Return [X, Y] of the center of cell containing provided text 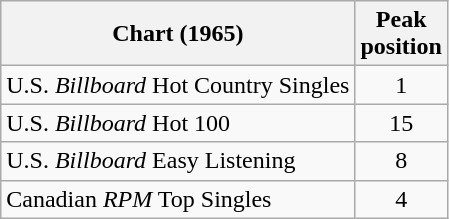
Peakposition [401, 34]
4 [401, 199]
Canadian RPM Top Singles [178, 199]
U.S. Billboard Hot 100 [178, 123]
U.S. Billboard Easy Listening [178, 161]
U.S. Billboard Hot Country Singles [178, 85]
1 [401, 85]
Chart (1965) [178, 34]
15 [401, 123]
8 [401, 161]
